Detect which cell encompasses the target text, then output its [x, y] center coordinate. 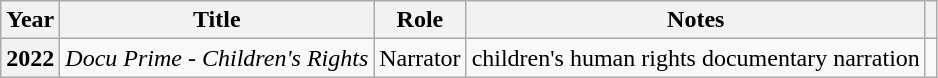
Docu Prime - Children's Rights [217, 58]
Title [217, 20]
Year [30, 20]
Notes [696, 20]
2022 [30, 58]
children's human rights documentary narration [696, 58]
Role [420, 20]
Narrator [420, 58]
